Pinpoint the cell where the given text exists, returning its [x, y] midpoint coordinate. 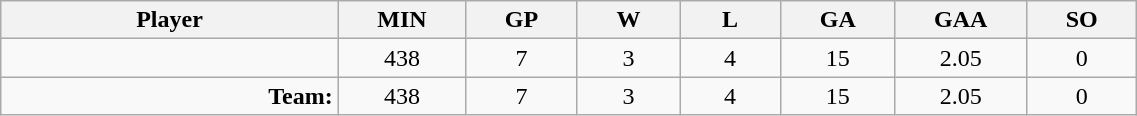
MIN [402, 20]
L [730, 20]
W [628, 20]
GAA [961, 20]
SO [1081, 20]
Player [170, 20]
Team: [170, 96]
GA [838, 20]
GP [522, 20]
